Capture the cell that displays the provided text and extract its (x, y) central coordinate. 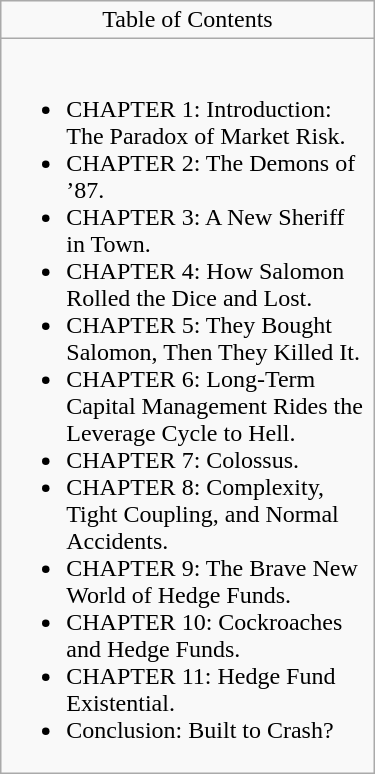
Table of Contents (188, 20)
